Locate the cell with the specified text and output its [x, y] center coordinate. 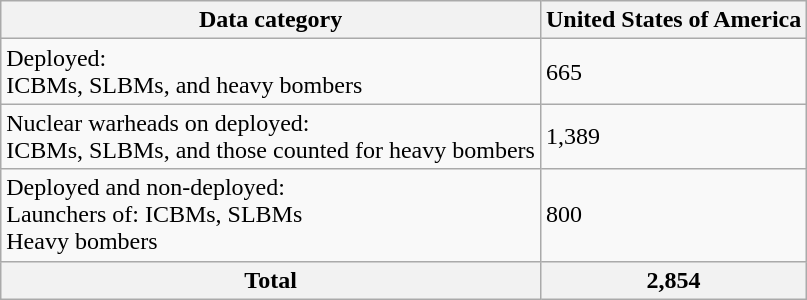
2,854 [673, 280]
United States of America [673, 20]
1,389 [673, 136]
Data category [271, 20]
800 [673, 215]
665 [673, 72]
Deployed and non-deployed:Launchers of: ICBMs, SLBMsHeavy bombers [271, 215]
Nuclear warheads on deployed:ICBMs, SLBMs, and those counted for heavy bombers [271, 136]
Total [271, 280]
Deployed:ICBMs, SLBMs, and heavy bombers [271, 72]
